Extract the [X, Y] coordinate from the center of the cell holding the provided text.  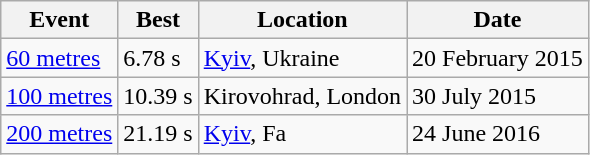
21.19 s [158, 134]
30 July 2015 [498, 96]
60 metres [60, 58]
200 metres [60, 134]
Date [498, 20]
Best [158, 20]
Kyiv, Fa [302, 134]
Location [302, 20]
24 June 2016 [498, 134]
20 February 2015 [498, 58]
Event [60, 20]
Kirovohrad, London [302, 96]
Kyiv, Ukraine [302, 58]
10.39 s [158, 96]
6.78 s [158, 58]
100 metres [60, 96]
